Identify which cell holds the provided text, then report its (X, Y) central coordinate. 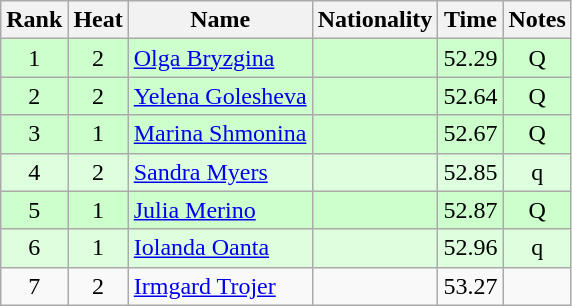
3 (34, 134)
Rank (34, 20)
Heat (98, 20)
52.67 (470, 134)
6 (34, 248)
53.27 (470, 286)
Irmgard Trojer (220, 286)
Olga Bryzgina (220, 58)
52.64 (470, 96)
Notes (537, 20)
Time (470, 20)
Marina Shmonina (220, 134)
Nationality (375, 20)
Iolanda Oanta (220, 248)
Name (220, 20)
52.96 (470, 248)
5 (34, 210)
7 (34, 286)
Julia Merino (220, 210)
52.29 (470, 58)
Sandra Myers (220, 172)
52.87 (470, 210)
4 (34, 172)
52.85 (470, 172)
Yelena Golesheva (220, 96)
